Return (x, y) of the center of cell containing provided text 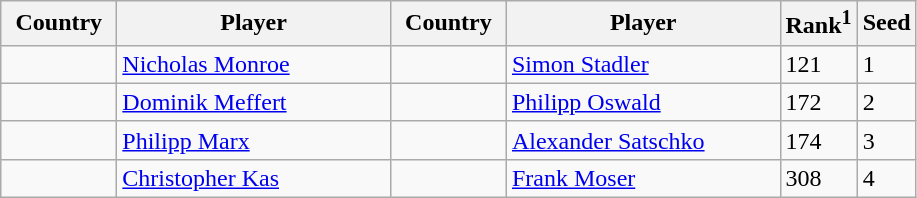
Christopher Kas (254, 178)
172 (818, 102)
1 (886, 64)
2 (886, 102)
Philipp Oswald (643, 102)
Frank Moser (643, 178)
4 (886, 178)
Rank1 (818, 24)
308 (818, 178)
Alexander Satschko (643, 140)
121 (818, 64)
3 (886, 140)
Philipp Marx (254, 140)
Dominik Meffert (254, 102)
Seed (886, 24)
Nicholas Monroe (254, 64)
174 (818, 140)
Simon Stadler (643, 64)
